For the text-containing cell, return its midpoint in [X, Y] coordinate format. 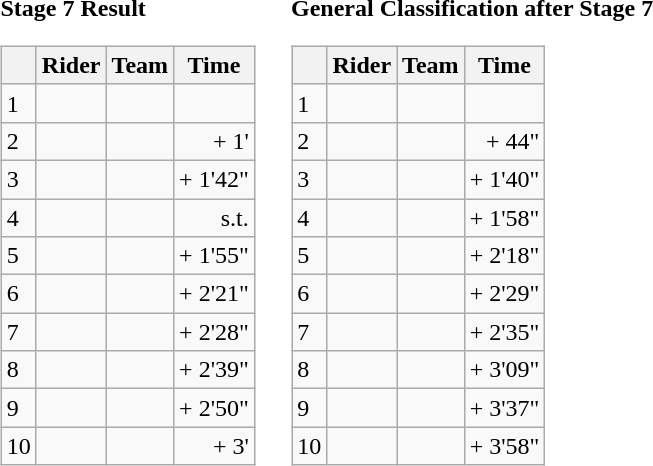
+ 3'58" [504, 446]
+ 2'50" [214, 408]
+ 3' [214, 446]
+ 2'28" [214, 332]
+ 2'18" [504, 256]
+ 44" [504, 141]
+ 2'21" [214, 294]
+ 1'40" [504, 179]
+ 3'09" [504, 370]
+ 1' [214, 141]
+ 1'58" [504, 217]
+ 3'37" [504, 408]
+ 1'55" [214, 256]
+ 2'35" [504, 332]
+ 2'29" [504, 294]
+ 2'39" [214, 370]
s.t. [214, 217]
+ 1'42" [214, 179]
